Capture the cell that displays the provided text and extract its [X, Y] central coordinate. 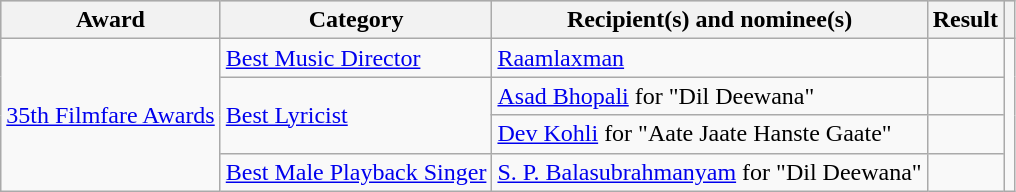
S. P. Balasubrahmanyam for "Dil Deewana" [710, 172]
Dev Kohli for "Aate Jaate Hanste Gaate" [710, 134]
Asad Bhopali for "Dil Deewana" [710, 96]
Category [356, 20]
Best Male Playback Singer [356, 172]
Recipient(s) and nominee(s) [710, 20]
Best Music Director [356, 58]
Best Lyricist [356, 115]
Raamlaxman [710, 58]
Result [965, 20]
35th Filmfare Awards [110, 115]
Award [110, 20]
